Locate the cell with the specified text and output its [X, Y] center coordinate. 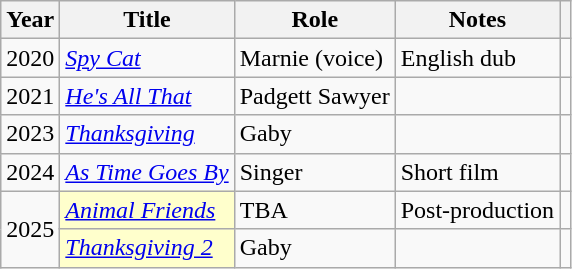
Padgett Sawyer [314, 96]
Role [314, 20]
Animal Friends [147, 210]
He's All That [147, 96]
English dub [477, 58]
TBA [314, 210]
2024 [30, 172]
Thanksgiving [147, 134]
2025 [30, 229]
Spy Cat [147, 58]
Post-production [477, 210]
Thanksgiving 2 [147, 248]
2021 [30, 96]
Short film [477, 172]
As Time Goes By [147, 172]
Year [30, 20]
Marnie (voice) [314, 58]
Singer [314, 172]
Title [147, 20]
Notes [477, 20]
2023 [30, 134]
2020 [30, 58]
